Extract the [x, y] coordinate from the center of the cell holding the provided text.  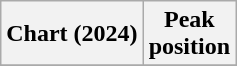
Chart (2024) [72, 34]
Peakposition [189, 34]
